From the cell containing the given text, extract its center point as [X, Y] coordinate. 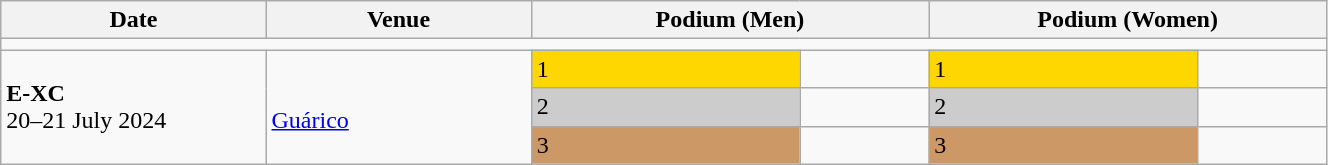
Venue [398, 20]
E-XC 20–21 July 2024 [134, 107]
Podium (Women) [1128, 20]
Date [134, 20]
Podium (Men) [730, 20]
Guárico [398, 107]
